Determine the (X, Y) coordinate at the center of the cell enclosing the given text.  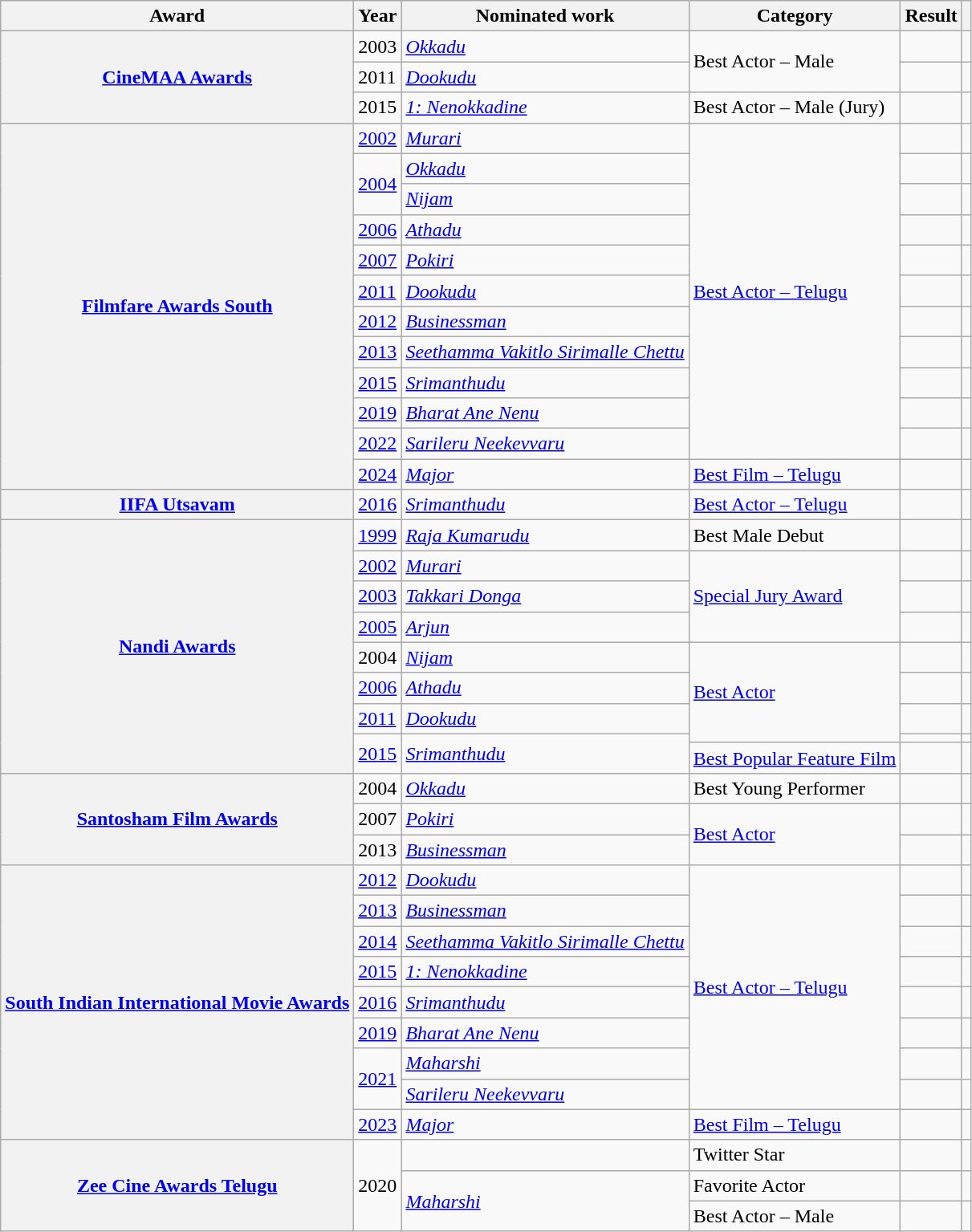
IIFA Utsavam (177, 505)
Nominated work (545, 16)
Zee Cine Awards Telugu (177, 1185)
2020 (377, 1185)
Special Jury Award (795, 596)
Category (795, 16)
Arjun (545, 627)
Best Young Performer (795, 788)
Raja Kumarudu (545, 535)
1999 (377, 535)
Award (177, 16)
Twitter Star (795, 1155)
2005 (377, 627)
Year (377, 16)
2023 (377, 1124)
2024 (377, 474)
Result (931, 16)
Filmfare Awards South (177, 307)
2014 (377, 941)
Takkari Donga (545, 596)
2021 (377, 1079)
Best Actor – Male (Jury) (795, 108)
Best Male Debut (795, 535)
South Indian International Movie Awards (177, 1003)
Santosham Film Awards (177, 819)
Nandi Awards (177, 647)
Best Popular Feature Film (795, 758)
2022 (377, 444)
CineMAA Awards (177, 77)
Favorite Actor (795, 1185)
